Output the (x, y) coordinate of the center of the cell containing the given text.  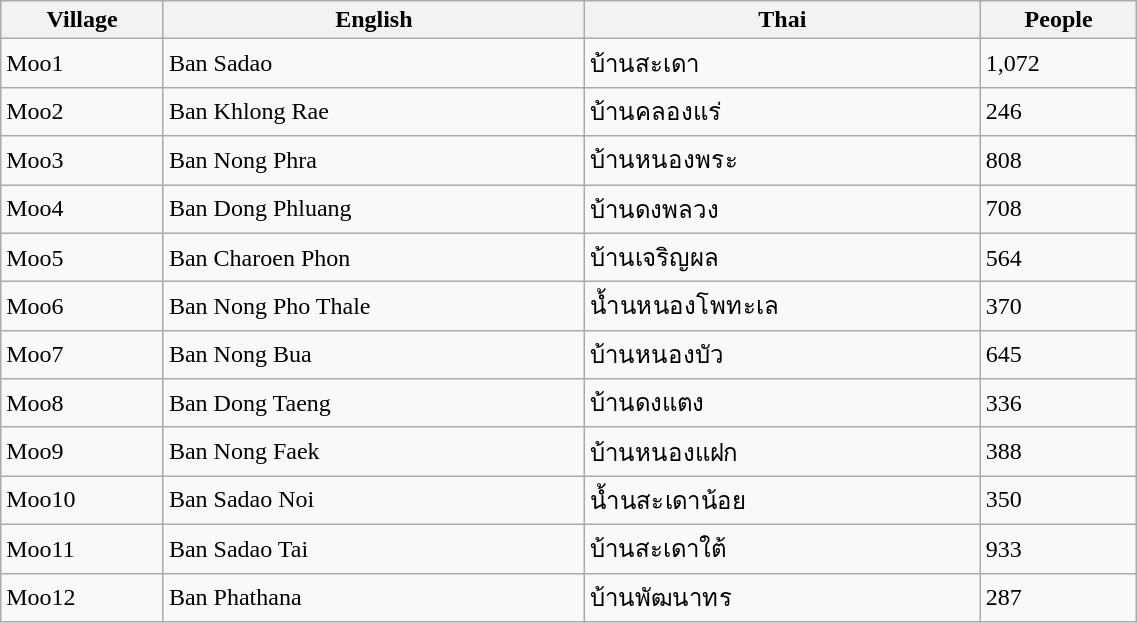
บ้านพัฒนาทร (782, 598)
708 (1058, 208)
บ้านเจริญผล (782, 258)
บ้านหนองพระ (782, 160)
บ้านหนองแฝก (782, 452)
Ban Charoen Phon (374, 258)
Ban Sadao (374, 64)
Ban Nong Faek (374, 452)
Moo3 (82, 160)
บ้านหนองบัว (782, 354)
Moo2 (82, 112)
People (1058, 20)
Moo7 (82, 354)
Ban Nong Phra (374, 160)
336 (1058, 404)
Moo8 (82, 404)
Ban Khlong Rae (374, 112)
Moo12 (82, 598)
Moo6 (82, 306)
Moo10 (82, 500)
Village (82, 20)
Moo11 (82, 548)
246 (1058, 112)
933 (1058, 548)
Ban Nong Pho Thale (374, 306)
น้ำนสะเดาน้อย (782, 500)
645 (1058, 354)
บ้านดงพลวง (782, 208)
Ban Sadao Noi (374, 500)
English (374, 20)
Thai (782, 20)
Moo5 (82, 258)
Ban Dong Phluang (374, 208)
Ban Sadao Tai (374, 548)
564 (1058, 258)
บ้านคลองแร่ (782, 112)
Moo4 (82, 208)
808 (1058, 160)
287 (1058, 598)
Ban Nong Bua (374, 354)
Ban Dong Taeng (374, 404)
บ้านสะเดา (782, 64)
350 (1058, 500)
388 (1058, 452)
370 (1058, 306)
บ้านสะเดาใต้ (782, 548)
Moo1 (82, 64)
บ้านดงแตง (782, 404)
1,072 (1058, 64)
Ban Phathana (374, 598)
น้ำนหนองโพทะเล (782, 306)
Moo9 (82, 452)
